Pinpoint the cell where the given text exists, returning its [X, Y] midpoint coordinate. 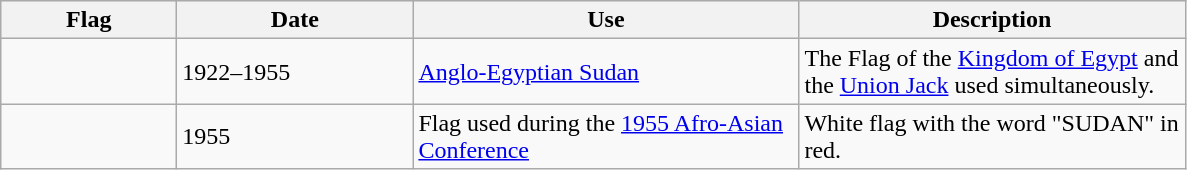
The Flag of the Kingdom of Egypt and the Union Jack used simultaneously. [992, 72]
Date [295, 20]
Use [606, 20]
1922–1955 [295, 72]
Description [992, 20]
Flag [89, 20]
Anglo-Egyptian Sudan [606, 72]
1955 [295, 136]
Flag used during the 1955 Afro-Asian Conference [606, 136]
White flag with the word "SUDAN" in red. [992, 136]
